Identify which cell holds the provided text, then report its (X, Y) central coordinate. 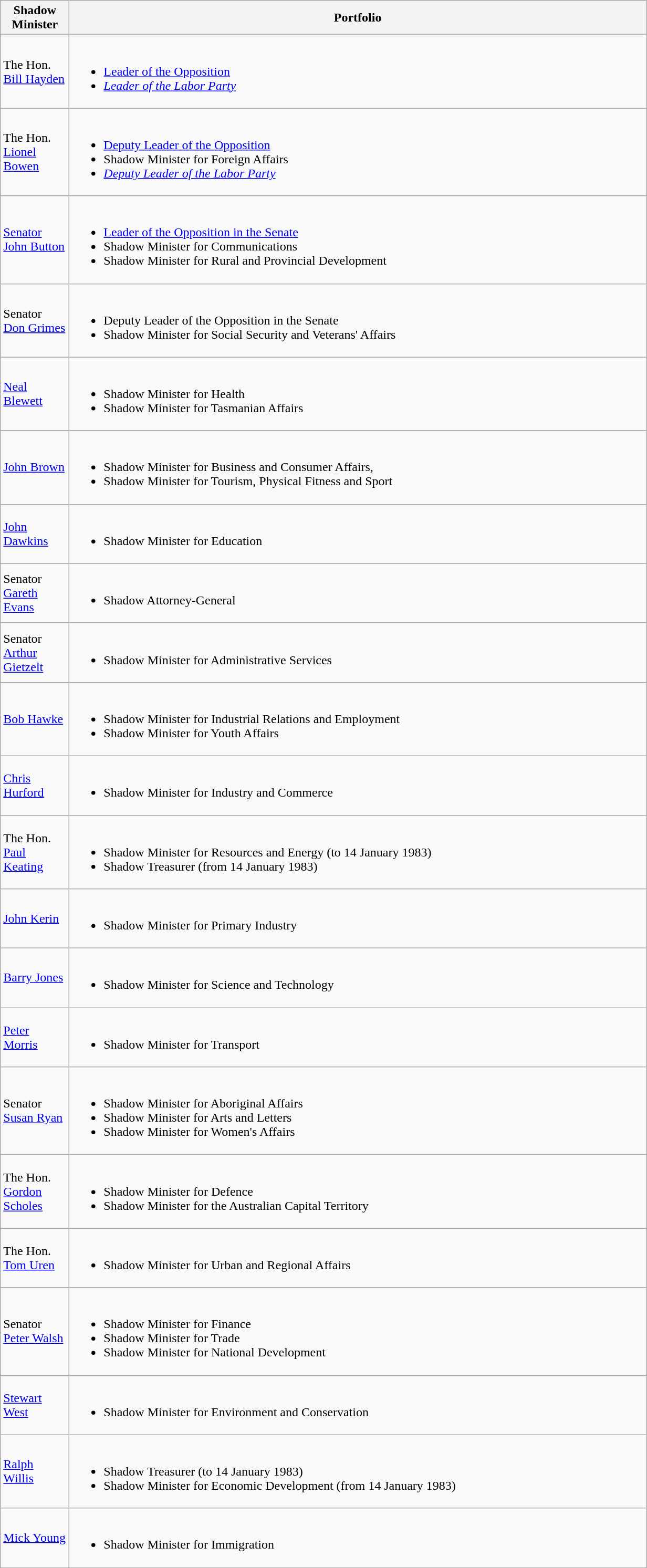
Shadow Minister for Industry and Commerce (358, 786)
Neal Blewett (35, 394)
Senator John Button (35, 239)
Stewart West (35, 1405)
The Hon. Paul Keating (35, 852)
Shadow Treasurer (to 14 January 1983)Shadow Minister for Economic Development (from 14 January 1983) (358, 1471)
Ralph Willis (35, 1471)
Shadow Minister for Education (358, 534)
Senator Peter Walsh (35, 1332)
Bob Hawke (35, 719)
Deputy Leader of the Opposition in the SenateShadow Minister for Social Security and Veterans' Affairs (358, 320)
Leader of the OppositionLeader of the Labor Party (358, 71)
Shadow Minister for Aboriginal AffairsShadow Minister for Arts and LettersShadow Minister for Women's Affairs (358, 1111)
Mick Young (35, 1538)
Shadow Minister for Administrative Services (358, 652)
Shadow Minister for Primary Industry (358, 919)
Shadow Minister for Business and Consumer Affairs,Shadow Minister for Tourism, Physical Fitness and Sport (358, 467)
Barry Jones (35, 978)
Shadow Attorney-General (358, 593)
Shadow Minister for Transport (358, 1038)
Peter Morris (35, 1038)
Senator Arthur Gietzelt (35, 652)
Shadow Minister for Resources and Energy (to 14 January 1983)Shadow Treasurer (from 14 January 1983) (358, 852)
The Hon. Tom Uren (35, 1258)
Shadow Minister for Environment and Conservation (358, 1405)
Shadow Minister (35, 18)
Shadow Minister for Science and Technology (358, 978)
Shadow Minister for Immigration (358, 1538)
Senator Don Grimes (35, 320)
Senator Gareth Evans (35, 593)
Shadow Minister for Urban and Regional Affairs (358, 1258)
Portfolio (358, 18)
The Hon. Bill Hayden (35, 71)
Deputy Leader of the OppositionShadow Minister for Foreign AffairsDeputy Leader of the Labor Party (358, 152)
Shadow Minister for Industrial Relations and EmploymentShadow Minister for Youth Affairs (358, 719)
Shadow Minister for DefenceShadow Minister for the Australian Capital Territory (358, 1191)
Senator Susan Ryan (35, 1111)
John Kerin (35, 919)
The Hon. Lionel Bowen (35, 152)
Chris Hurford (35, 786)
John Brown (35, 467)
Leader of the Opposition in the SenateShadow Minister for CommunicationsShadow Minister for Rural and Provincial Development (358, 239)
The Hon. Gordon Scholes (35, 1191)
Shadow Minister for HealthShadow Minister for Tasmanian Affairs (358, 394)
John Dawkins (35, 534)
Shadow Minister for FinanceShadow Minister for TradeShadow Minister for National Development (358, 1332)
